Determine the (x, y) coordinate at the center of the cell enclosing the given text.  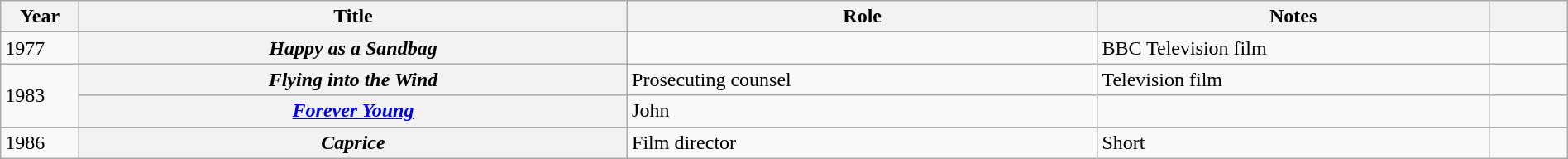
John (863, 111)
Notes (1293, 17)
Happy as a Sandbag (352, 48)
Short (1293, 142)
Film director (863, 142)
Flying into the Wind (352, 79)
Year (40, 17)
1977 (40, 48)
Caprice (352, 142)
1986 (40, 142)
Title (352, 17)
Television film (1293, 79)
Prosecuting counsel (863, 79)
BBC Television film (1293, 48)
1983 (40, 95)
Role (863, 17)
Forever Young (352, 111)
